Capture the cell that displays the provided text and extract its (X, Y) central coordinate. 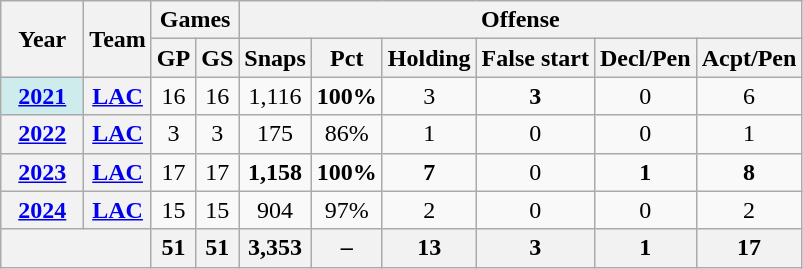
2023 (42, 172)
86% (346, 134)
13 (429, 248)
Snaps (275, 58)
– (346, 248)
Offense (520, 20)
1,158 (275, 172)
8 (749, 172)
2021 (42, 96)
Holding (429, 58)
GS (218, 58)
2024 (42, 210)
Decl/Pen (645, 58)
7 (429, 172)
Acpt/Pen (749, 58)
904 (275, 210)
97% (346, 210)
Year (42, 39)
False start (535, 58)
2022 (42, 134)
Games (194, 20)
GP (173, 58)
Team (118, 39)
3,353 (275, 248)
1,116 (275, 96)
Pct (346, 58)
175 (275, 134)
6 (749, 96)
